Determine the (x, y) coordinate at the center of the cell enclosing the given text.  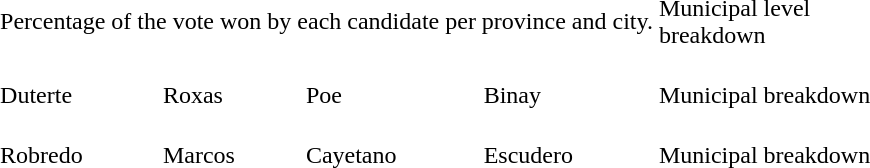
Binay (568, 82)
Roxas (231, 82)
Poe (392, 82)
